Pinpoint the cell where the given text exists, returning its (x, y) midpoint coordinate. 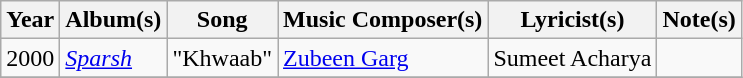
"Khwaab" (222, 58)
Song (222, 20)
2000 (30, 58)
Note(s) (699, 20)
Sumeet Acharya (572, 58)
Zubeen Garg (383, 58)
Album(s) (114, 20)
Sparsh (114, 58)
Year (30, 20)
Music Composer(s) (383, 20)
Lyricist(s) (572, 20)
